Pinpoint the cell where the given text exists, returning its [x, y] midpoint coordinate. 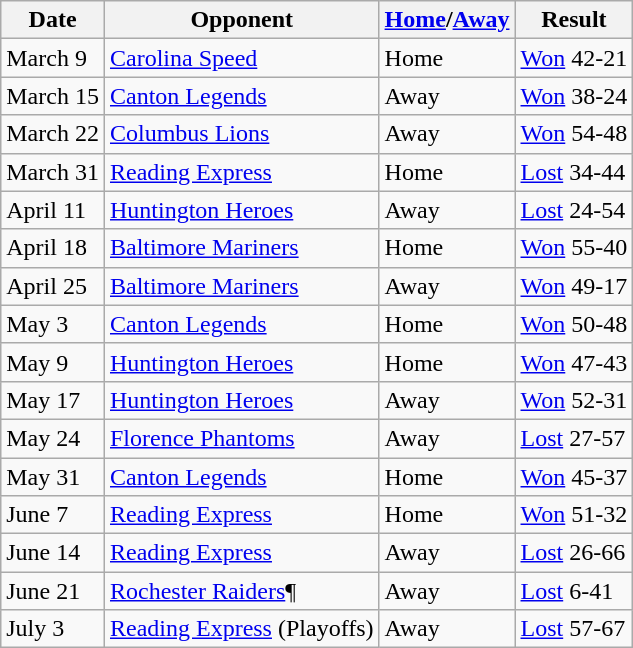
May 17 [53, 400]
Reading Express (Playoffs) [242, 629]
Won 54-48 [574, 134]
April 18 [53, 248]
April 11 [53, 210]
Won 52-31 [574, 400]
Florence Phantoms [242, 438]
June 21 [53, 591]
Lost 26-66 [574, 553]
Won 49-17 [574, 286]
Lost 57-67 [574, 629]
Won 51-32 [574, 515]
March 31 [53, 172]
Lost 24-54 [574, 210]
Won 50-48 [574, 324]
April 25 [53, 286]
Lost 27-57 [574, 438]
March 15 [53, 96]
May 3 [53, 324]
Opponent [242, 20]
Home/Away [447, 20]
June 14 [53, 553]
Won 45-37 [574, 477]
June 7 [53, 515]
Date [53, 20]
Won 47-43 [574, 362]
Rochester Raiders¶ [242, 591]
Lost 34-44 [574, 172]
Lost 6-41 [574, 591]
May 31 [53, 477]
May 24 [53, 438]
Won 55-40 [574, 248]
Won 42-21 [574, 58]
March 22 [53, 134]
Result [574, 20]
July 3 [53, 629]
Won 38-24 [574, 96]
May 9 [53, 362]
Carolina Speed [242, 58]
Columbus Lions [242, 134]
March 9 [53, 58]
